Detect which cell encompasses the target text, then output its [X, Y] center coordinate. 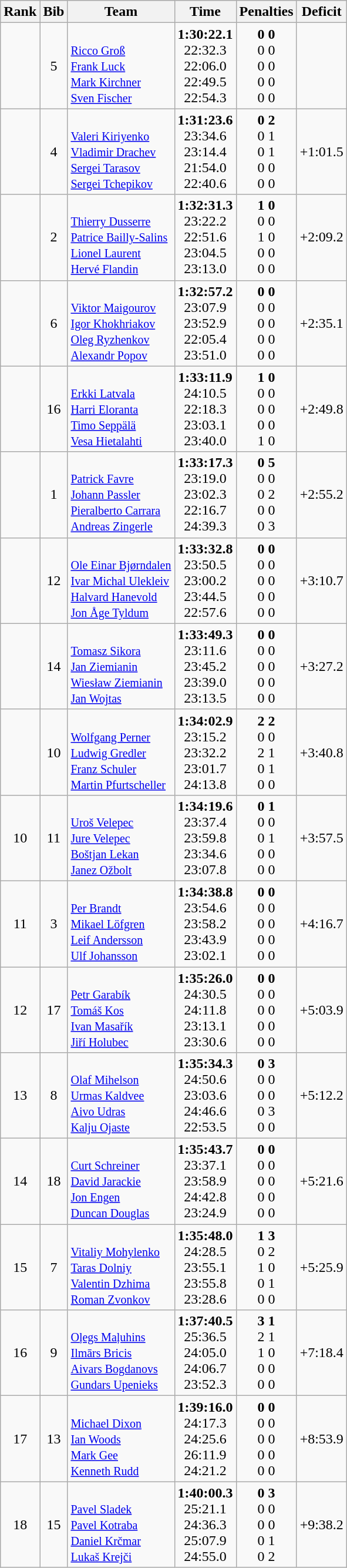
Valeri KiriyenkoVladimir DrachevSergei TarasovSergei Tchepikov [121, 152]
5 [54, 66]
Olaf MihelsonUrmas KaldveeAivo UdrasKalju Ojaste [121, 1096]
1 00 00 00 01 0 [267, 409]
2 20 02 10 10 0 [267, 752]
+5:25.9 [322, 1267]
1:31:23.623:34.623:14.421:54.022:40.6 [205, 152]
3 [54, 924]
Pavel SladekPavel KotrabaDaniel KrčmarLukaš Krejči [121, 1525]
Time [205, 12]
+3:27.2 [322, 666]
Rank [20, 12]
Wolfgang PernerLudwig GredlerFranz SchulerMartin Pfurtscheller [121, 752]
1:33:49.323:11.623:45.223:39.023:13.5 [205, 666]
Thierry DusserrePatrice Bailly-SalinsLionel LaurentHervé Flandin [121, 237]
Petr GarabíkTomáš KosIvan MasaříkJiří Holubec [121, 1010]
1:37:40.525:36.524:05.024:06.723:52.3 [205, 1353]
1 00 01 00 00 0 [267, 237]
0 50 00 20 00 3 [267, 495]
+2:49.8 [322, 409]
+5:03.9 [322, 1010]
+5:21.6 [322, 1181]
9 [54, 1353]
1:30:22.122:32.322:06.022:49.522:54.3 [205, 66]
1 30 21 00 10 0 [267, 1267]
+5:12.2 [322, 1096]
1:40:00.325:21.124:36.325:07.924:55.0 [205, 1525]
1:32:57.223:07.923:52.922:05.423:51.0 [205, 323]
+2:35.1 [322, 323]
Michael DixonIan WoodsMark GeeKenneth Rudd [121, 1439]
1:34:38.823:54.623:58.223:43.923:02.1 [205, 924]
1:33:17.323:19.023:02.322:16.724:39.3 [205, 495]
+8:53.9 [322, 1439]
1:33:11.924:10.522:18.323:03.123:40.0 [205, 409]
1:35:43.723:37.123:58.924:42.823:24.9 [205, 1181]
+3:57.5 [322, 838]
0 30 00 00 10 2 [267, 1525]
8 [54, 1096]
Ricco GroßFrank LuckMark KirchnerSven Fischer [121, 66]
3 12 11 00 00 0 [267, 1353]
0 20 10 10 00 0 [267, 152]
1:34:02.923:15.223:32.223:01.724:13.8 [205, 752]
+7:18.4 [322, 1353]
Vitaliy MohylenkoTaras DolniyValentin DzhimaRoman Zvonkov [121, 1267]
2 [54, 237]
+9:38.2 [322, 1525]
Viktor MaigourovIgor KhokhriakovOleg RyzhenkovAlexandr Popov [121, 323]
Deficit [322, 12]
1:32:31.323:22.222:51.623:04.523:13.0 [205, 237]
+2:09.2 [322, 237]
1:35:26.024:30.524:11.823:13.123:30.6 [205, 1010]
Patrick FavreJohann PasslerPieralberto CarraraAndreas Zingerle [121, 495]
1:34:19.623:37.423:59.823:34.623:07.8 [205, 838]
4 [54, 152]
7 [54, 1267]
+4:16.7 [322, 924]
1:35:34.324:50.623:03.624:46.622:53.5 [205, 1096]
Penalties [267, 12]
Oļegs MaļuhinsIlmārs BricisAivars BogdanovsGundars Upenieks [121, 1353]
+2:55.2 [322, 495]
0 30 00 00 30 0 [267, 1096]
Uroš VelepecJure VelepecBoštjan LekanJanez Ožbolt [121, 838]
+3:10.7 [322, 580]
Ole Einar BjørndalenIvar Michal UlekleivHalvard HanevoldJon Åge Tyldum [121, 580]
+1:01.5 [322, 152]
Curt SchreinerDavid JarackieJon EngenDuncan Douglas [121, 1181]
0 10 00 10 00 0 [267, 838]
Erkki LatvalaHarri ElorantaTimo SeppäläVesa Hietalahti [121, 409]
6 [54, 323]
1:39:16.024:17.324:25.626:11.924:21.2 [205, 1439]
1:35:48.024:28.523:55.123:55.823:28.6 [205, 1267]
Per BrandtMikael LöfgrenLeif AnderssonUlf Johansson [121, 924]
Tomasz SikoraJan ZiemianinWiesław ZiemianinJan Wojtas [121, 666]
1 [54, 495]
1:33:32.823:50.523:00.223:44.522:57.6 [205, 580]
Team [121, 12]
Bib [54, 12]
+3:40.8 [322, 752]
